Search for the cell housing the specified text and yield its (x, y) center coordinate. 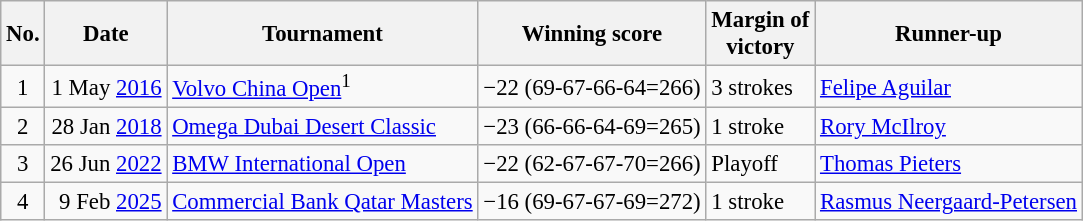
Margin ofvictory (760, 34)
3 strokes (760, 87)
Rory McIlroy (949, 127)
BMW International Open (322, 164)
3 (23, 164)
2 (23, 127)
Thomas Pieters (949, 164)
Date (106, 34)
9 Feb 2025 (106, 202)
Rasmus Neergaard-Petersen (949, 202)
Commercial Bank Qatar Masters (322, 202)
−22 (62-67-67-70=266) (592, 164)
1 May 2016 (106, 87)
4 (23, 202)
Felipe Aguilar (949, 87)
−16 (69-67-67-69=272) (592, 202)
Tournament (322, 34)
Runner-up (949, 34)
1 (23, 87)
28 Jan 2018 (106, 127)
−23 (66-66-64-69=265) (592, 127)
26 Jun 2022 (106, 164)
No. (23, 34)
Winning score (592, 34)
Omega Dubai Desert Classic (322, 127)
Playoff (760, 164)
Volvo China Open1 (322, 87)
−22 (69-67-66-64=266) (592, 87)
